Capture the cell that displays the provided text and extract its (x, y) central coordinate. 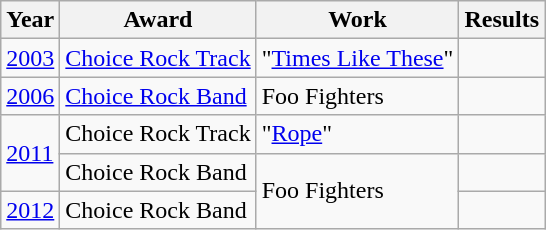
Results (502, 20)
Year (30, 20)
Work (358, 20)
"Rope" (358, 134)
2003 (30, 58)
2011 (30, 153)
"Times Like These" (358, 58)
Award (158, 20)
2006 (30, 96)
2012 (30, 210)
